From the cell containing the given text, extract its center point as [x, y] coordinate. 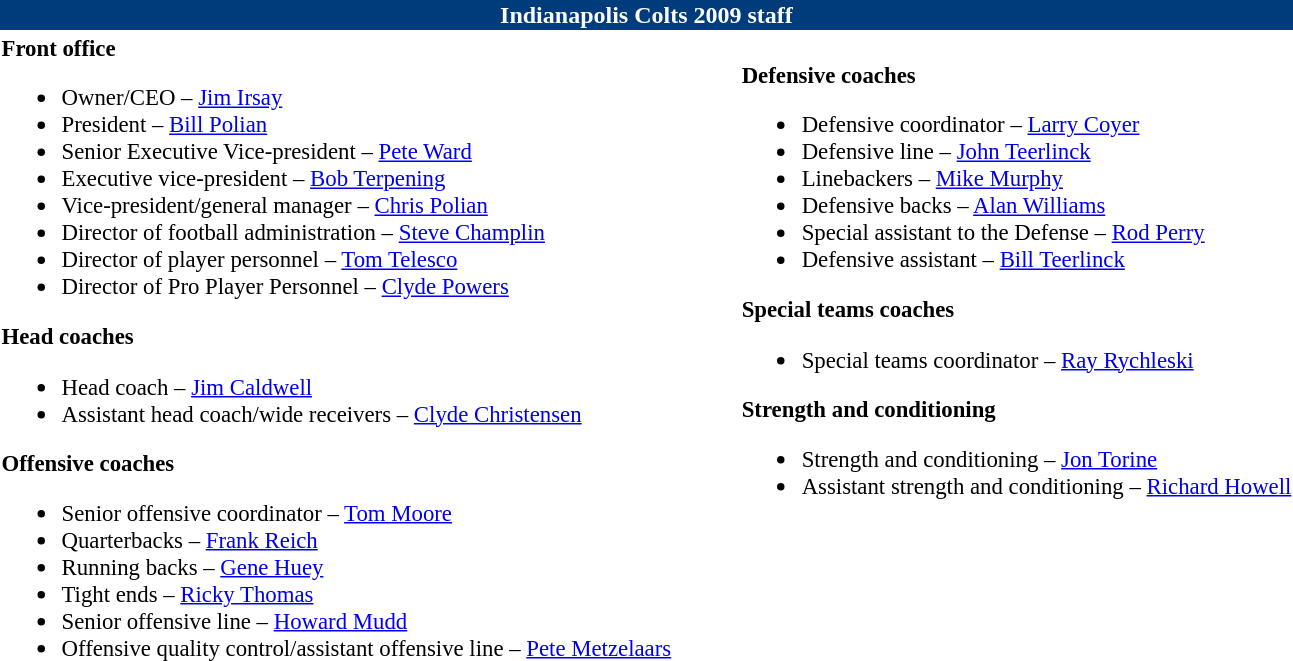
Indianapolis Colts 2009 staff [646, 15]
